Locate the cell with the specified text and output its (x, y) center coordinate. 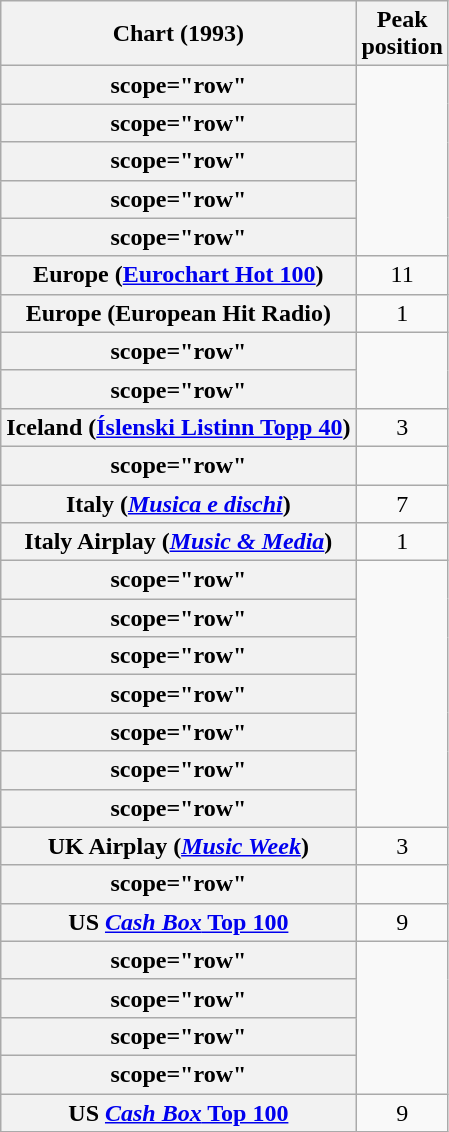
Peakposition (402, 34)
UK Airplay (Music Week) (178, 846)
Europe (European Hit Radio) (178, 313)
Italy Airplay (Music & Media) (178, 542)
Iceland (Íslenski Listinn Topp 40) (178, 427)
Italy (Musica e dischi) (178, 503)
Europe (Eurochart Hot 100) (178, 275)
7 (402, 503)
Chart (1993) (178, 34)
11 (402, 275)
